Determine the (x, y) coordinate at the center of the cell enclosing the given text.  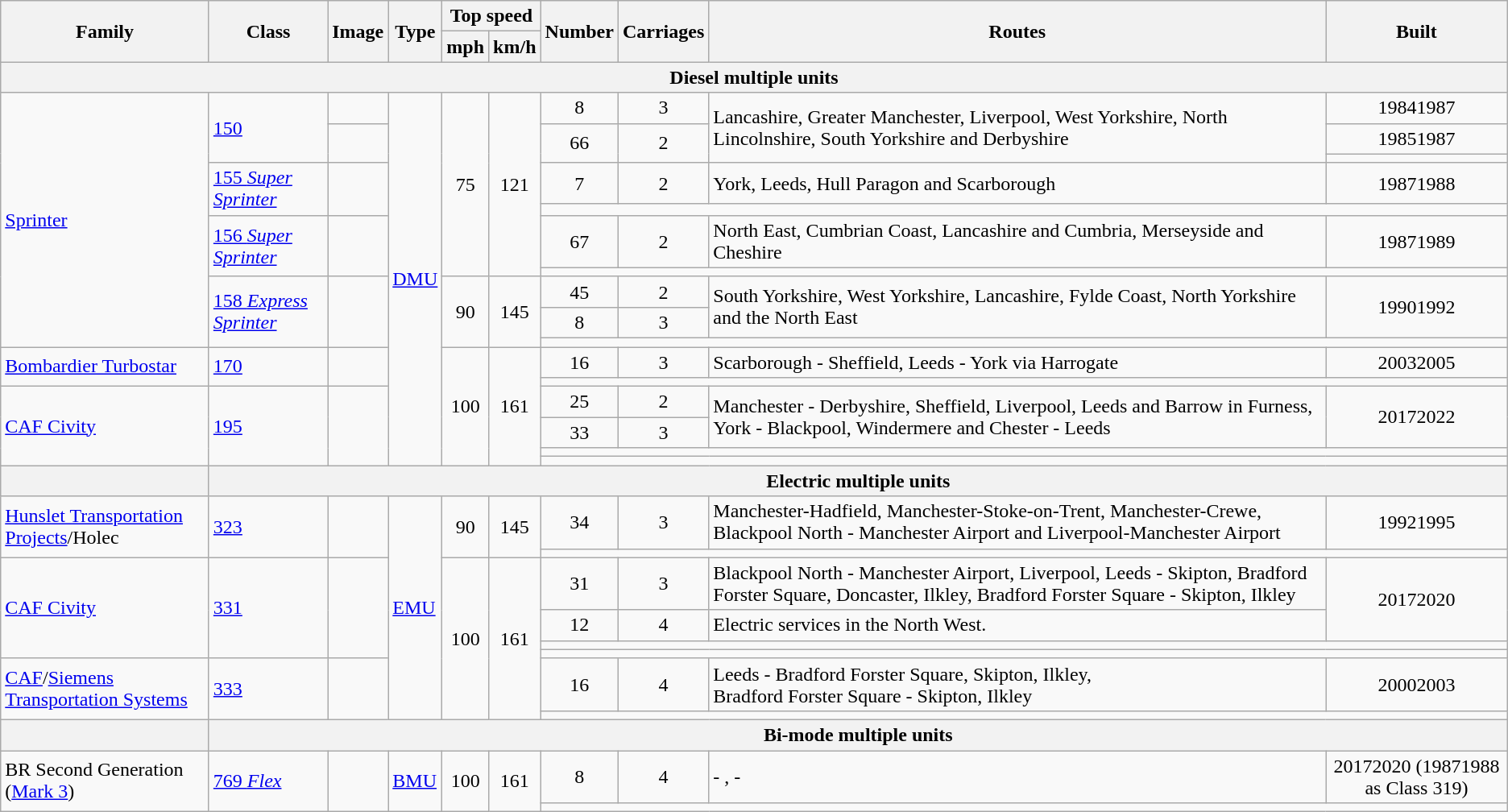
km/h (515, 47)
158 Express Sprinter (267, 311)
- , - (1017, 777)
150 (267, 127)
North East, Cumbrian Coast, Lancashire and Cumbria, Merseyside and Cheshire (1017, 242)
19841987 (1417, 108)
33 (579, 433)
Hunslet Transportation Projects/Holec (105, 527)
BMU (416, 781)
67 (579, 242)
156 Super Sprinter (267, 246)
769 Flex (267, 781)
Sprinter (105, 220)
Image (358, 31)
Routes (1017, 31)
19871989 (1417, 242)
31 (579, 583)
20172020 (1417, 599)
Diesel multiple units (754, 77)
19871988 (1417, 183)
Type (416, 31)
Top speed (491, 16)
DMU (416, 279)
Bi-mode multiple units (858, 735)
34 (579, 522)
121 (515, 184)
12 (579, 625)
EMU (416, 608)
66 (579, 143)
Carriages (663, 31)
CAF/Siemens Transportation Systems (105, 689)
South Yorkshire, West Yorkshire, Lancashire, Fylde Coast, North Yorkshire and the North East (1017, 307)
Built (1417, 31)
Bombardier Turbostar (105, 366)
Manchester - Derbyshire, Sheffield, Liverpool, Leeds and Barrow in Furness, York - Blackpool, Windermere and Chester - Leeds (1017, 417)
Electric multiple units (858, 481)
155 Super Sprinter (267, 188)
Leeds - Bradford Forster Square, Skipton, Ilkley,Bradford Forster Square - Skipton, Ilkley (1017, 685)
Lancashire, Greater Manchester, Liverpool, West Yorkshire, North Lincolnshire, South Yorkshire and Derbyshire (1017, 127)
20172022 (1417, 417)
Manchester-Hadfield, Manchester-Stoke-on-Trent, Manchester-Crewe, Blackpool North - Manchester Airport and Liverpool-Manchester Airport (1017, 522)
20172020 (19871988 as Class 319) (1417, 777)
333 (267, 689)
323 (267, 527)
Class (267, 31)
20002003 (1417, 685)
Number (579, 31)
BR Second Generation (Mark 3) (105, 781)
19921995 (1417, 522)
25 (579, 402)
170 (267, 366)
19901992 (1417, 307)
7 (579, 183)
20032005 (1417, 362)
Family (105, 31)
45 (579, 292)
Electric services in the North West. (1017, 625)
195 (267, 426)
19851987 (1417, 139)
Scarborough - Sheffield, Leeds - York via Harrogate (1017, 362)
75 (466, 184)
York, Leeds, Hull Paragon and Scarborough (1017, 183)
331 (267, 607)
mph (466, 47)
